Pinpoint the cell where the given text exists, returning its (X, Y) midpoint coordinate. 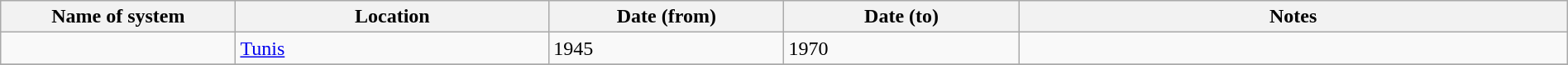
Location (392, 17)
Tunis (392, 48)
1945 (667, 48)
Date (from) (667, 17)
Name of system (118, 17)
Date (to) (901, 17)
Notes (1293, 17)
1970 (901, 48)
